Search for the cell housing the specified text and yield its [X, Y] center coordinate. 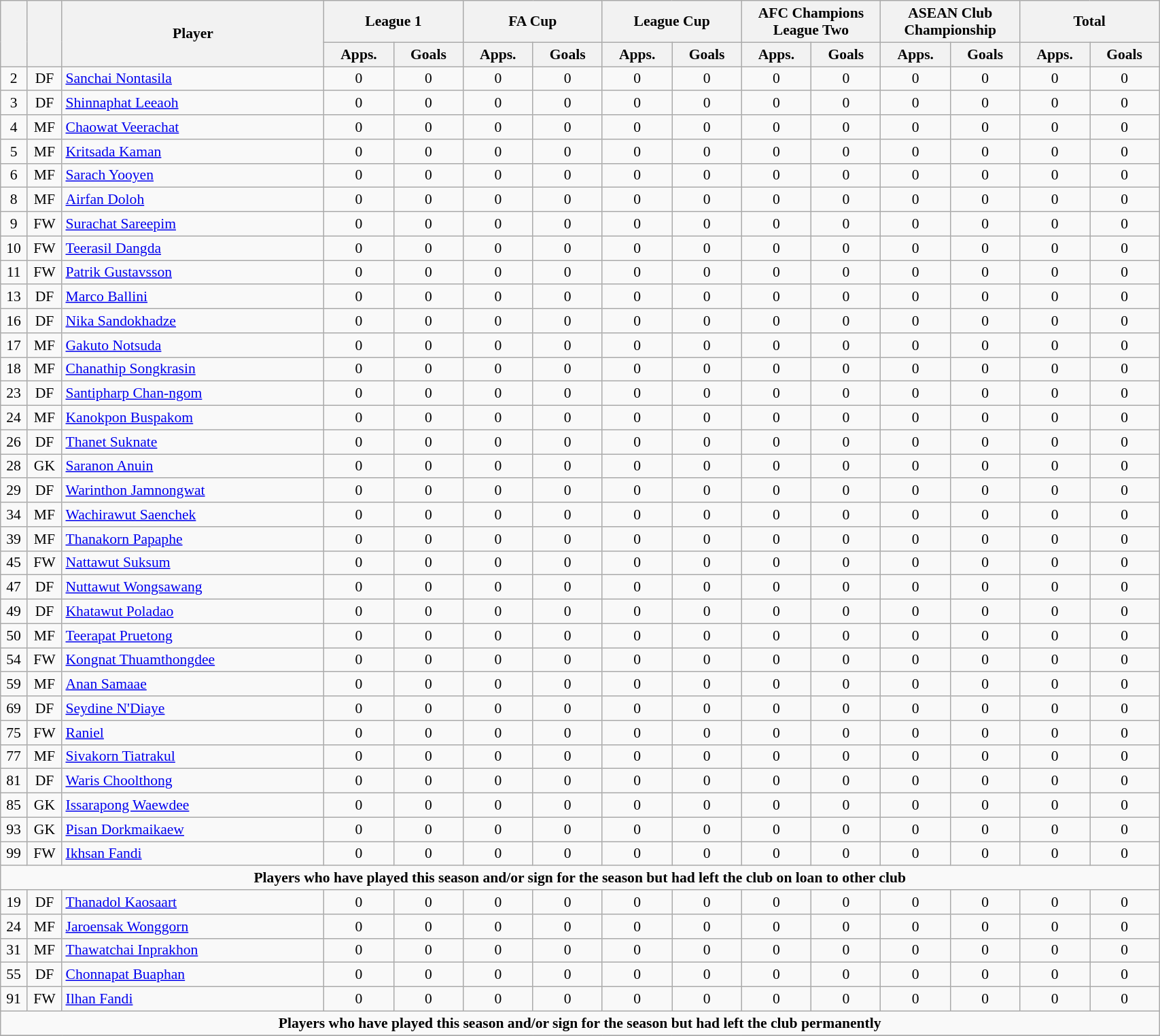
Ikhsan Fandi [193, 854]
29 [14, 491]
Teerapat Pruetong [193, 636]
26 [14, 442]
Thanakorn Papaphe [193, 539]
85 [14, 806]
Anan Samaae [193, 685]
10 [14, 248]
39 [14, 539]
Saranon Anuin [193, 466]
Thawatchai Inprakhon [193, 950]
55 [14, 975]
Kanokpon Buspakom [193, 418]
9 [14, 224]
Surachat Sareepim [193, 224]
99 [14, 854]
Sanchai Nontasila [193, 79]
18 [14, 369]
34 [14, 515]
ASEAN Club Championship [950, 22]
Chanathip Songkrasin [193, 369]
6 [14, 175]
Jaroensak Wonggorn [193, 927]
28 [14, 466]
49 [14, 612]
4 [14, 127]
Pisan Dorkmaikaew [193, 829]
Players who have played this season and/or sign for the season but had left the club permanently [580, 1023]
47 [14, 587]
5 [14, 152]
Sivakorn Tiatrakul [193, 757]
50 [14, 636]
3 [14, 103]
17 [14, 345]
Nattawut Suksum [193, 563]
Issarapong Waewdee [193, 806]
2 [14, 79]
Kritsada Kaman [193, 152]
Thanet Suknate [193, 442]
91 [14, 999]
Warinthon Jamnongwat [193, 491]
Thanadol Kaosaart [193, 902]
League Cup [671, 22]
Chaowat Veerachat [193, 127]
League 1 [394, 22]
Santipharp Chan-ngom [193, 394]
8 [14, 200]
19 [14, 902]
Player [193, 34]
Teerasil Dangda [193, 248]
11 [14, 273]
Shinnaphat Leeaoh [193, 103]
31 [14, 950]
69 [14, 708]
Sarach Yooyen [193, 175]
Waris Choolthong [193, 781]
Gakuto Notsuda [193, 345]
Patrik Gustavsson [193, 273]
Nuttawut Wongsawang [193, 587]
Nika Sandokhadze [193, 321]
Wachirawut Saenchek [193, 515]
75 [14, 733]
Marco Ballini [193, 297]
Kongnat Thuamthongdee [193, 660]
AFC Champions League Two [811, 22]
Ilhan Fandi [193, 999]
23 [14, 394]
16 [14, 321]
Chonnapat Buaphan [193, 975]
13 [14, 297]
Airfan Doloh [193, 200]
Raniel [193, 733]
54 [14, 660]
77 [14, 757]
81 [14, 781]
59 [14, 685]
Total [1090, 22]
Players who have played this season and/or sign for the season but had left the club on loan to other club [580, 878]
45 [14, 563]
FA Cup [533, 22]
93 [14, 829]
Khatawut Poladao [193, 612]
Seydine N'Diaye [193, 708]
